Locate the cell with the specified text and output its (X, Y) center coordinate. 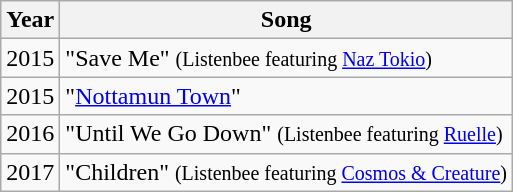
Song (286, 20)
"Save Me" (Listenbee featuring Naz Tokio) (286, 58)
2016 (30, 134)
2017 (30, 172)
"Children" (Listenbee featuring Cosmos & Creature) (286, 172)
"Until We Go Down" (Listenbee featuring Ruelle) (286, 134)
"Nottamun Town" (286, 96)
Year (30, 20)
